Detect which cell encompasses the target text, then output its (X, Y) center coordinate. 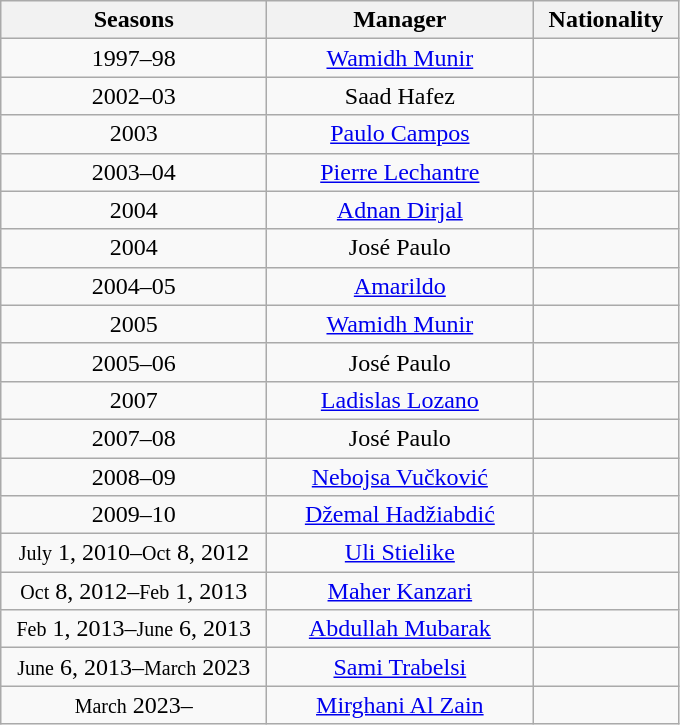
2009–10 (134, 515)
Paulo Campos (400, 134)
Oct 8, 2012–Feb 1, 2013 (134, 591)
Manager (400, 20)
2008–09 (134, 477)
Amarildo (400, 286)
Feb 1, 2013–June 6, 2013 (134, 629)
Pierre Lechantre (400, 172)
Adnan Dirjal (400, 210)
Abdullah Mubarak (400, 629)
July 1, 2010–Oct 8, 2012 (134, 553)
2005–06 (134, 362)
June 6, 2013–March 2023 (134, 667)
2002–03 (134, 96)
Džemal Hadžiabdić (400, 515)
2004–05 (134, 286)
2003–04 (134, 172)
Nebojsa Vučković (400, 477)
1997–98 (134, 58)
2007–08 (134, 438)
Ladislas Lozano (400, 400)
Nationality (606, 20)
Saad Hafez (400, 96)
March 2023– (134, 705)
Sami Trabelsi (400, 667)
Mirghani Al Zain (400, 705)
Uli Stielike (400, 553)
2003 (134, 134)
2005 (134, 324)
Seasons (134, 20)
2007 (134, 400)
Maher Kanzari (400, 591)
